Find where the given text appears and provide that cell's center as (x, y) coordinate. 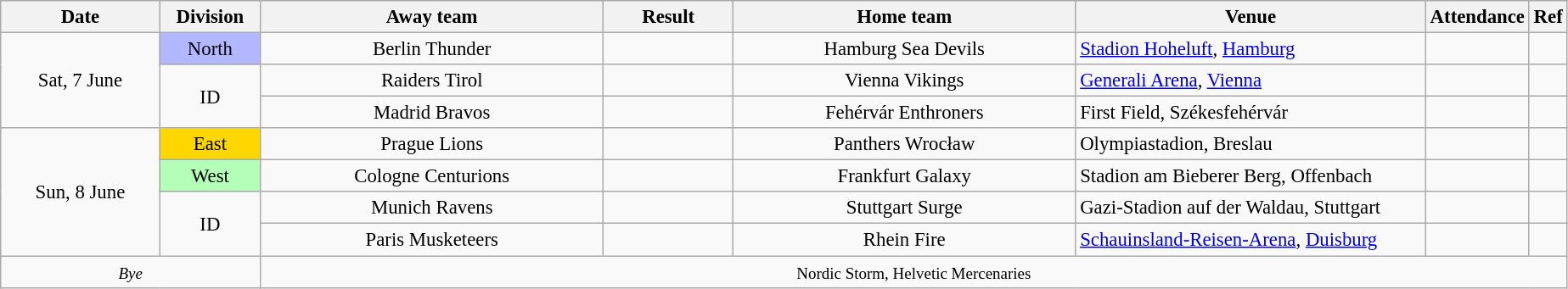
Home team (905, 17)
Generali Arena, Vienna (1250, 81)
Schauinsland-Reisen-Arena, Duisburg (1250, 240)
Berlin Thunder (432, 49)
Madrid Bravos (432, 113)
Date (80, 17)
Nordic Storm, Helvetic Mercenaries (913, 272)
Hamburg Sea Devils (905, 49)
Cologne Centurions (432, 176)
Attendance (1477, 17)
Division (210, 17)
Stadion am Bieberer Berg, Offenbach (1250, 176)
First Field, Székesfehérvár (1250, 113)
Frankfurt Galaxy (905, 176)
Vienna Vikings (905, 81)
Panthers Wrocław (905, 144)
Stadion Hoheluft, Hamburg (1250, 49)
Away team (432, 17)
Venue (1250, 17)
Paris Musketeers (432, 240)
North (210, 49)
Raiders Tirol (432, 81)
Prague Lions (432, 144)
West (210, 176)
Ref (1548, 17)
Fehérvár Enthroners (905, 113)
Stuttgart Surge (905, 208)
Olympiastadion, Breslau (1250, 144)
Gazi-Stadion auf der Waldau, Stuttgart (1250, 208)
Munich Ravens (432, 208)
Sat, 7 June (80, 81)
East (210, 144)
Bye (131, 272)
Rhein Fire (905, 240)
Sun, 8 June (80, 192)
Result (669, 17)
